Return the [X, Y] coordinate for the center point of the cell that contains the specified text.  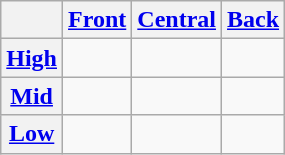
Front [98, 20]
Mid [32, 96]
Back [254, 20]
Central [177, 20]
Low [32, 134]
High [32, 58]
